Capture the cell that displays the provided text and extract its [x, y] central coordinate. 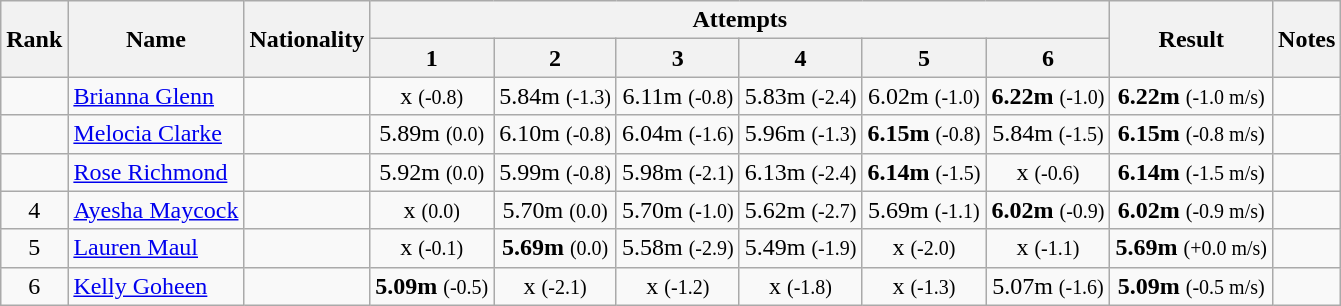
Melocia Clarke [156, 134]
5.49m (-1.9) [800, 248]
1 [432, 58]
x (0.0) [432, 210]
3 [678, 58]
x (-0.8) [432, 96]
Rank [34, 39]
Attempts [740, 20]
6.02m (-0.9) [1048, 210]
Result [1192, 39]
6.22m (-1.0) [1048, 96]
Brianna Glenn [156, 96]
Rose Richmond [156, 172]
x (-2.0) [924, 248]
5.69m (+0.0 m/s) [1192, 248]
5.69m (-1.1) [924, 210]
Kelly Goheen [156, 286]
6.22m (-1.0 m/s) [1192, 96]
Ayesha Maycock [156, 210]
Nationality [307, 39]
5.62m (-2.7) [800, 210]
5.58m (-2.9) [678, 248]
Name [156, 39]
5.84m (-1.5) [1048, 134]
5.69m (0.0) [556, 248]
x (-1.1) [1048, 248]
Lauren Maul [156, 248]
5.84m (-1.3) [556, 96]
5.99m (-0.8) [556, 172]
6.15m (-0.8 m/s) [1192, 134]
x (-1.3) [924, 286]
6.14m (-1.5) [924, 172]
5.83m (-2.4) [800, 96]
x (-1.2) [678, 286]
x (-0.6) [1048, 172]
6.15m (-0.8) [924, 134]
x (-2.1) [556, 286]
5.09m (-0.5) [432, 286]
6.10m (-0.8) [556, 134]
6.11m (-0.8) [678, 96]
5.07m (-1.6) [1048, 286]
6.14m (-1.5 m/s) [1192, 172]
x (-0.1) [432, 248]
5.96m (-1.3) [800, 134]
Notes [1307, 39]
6.04m (-1.6) [678, 134]
5.70m (0.0) [556, 210]
6.02m (-0.9 m/s) [1192, 210]
6.02m (-1.0) [924, 96]
6.13m (-2.4) [800, 172]
x (-1.8) [800, 286]
2 [556, 58]
5.70m (-1.0) [678, 210]
5.09m (-0.5 m/s) [1192, 286]
5.98m (-2.1) [678, 172]
5.89m (0.0) [432, 134]
5.92m (0.0) [432, 172]
